Determine the [X, Y] coordinate at the center of the cell enclosing the given text.  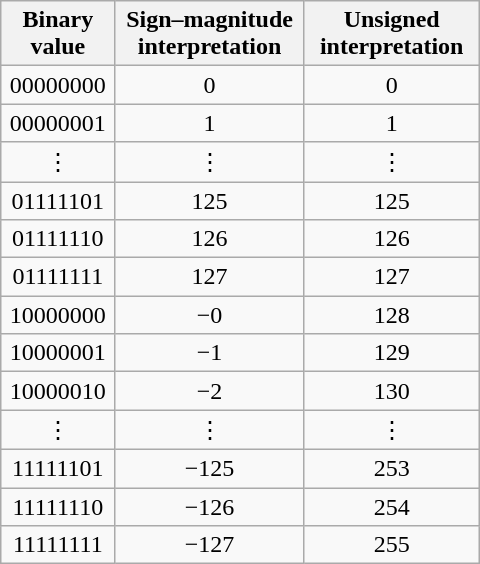
10000010 [58, 391]
128 [392, 315]
11111110 [58, 507]
00000000 [58, 85]
−0 [210, 315]
10000001 [58, 353]
255 [392, 545]
Binary value [58, 34]
Sign–magnitude interpretation [210, 34]
00000001 [58, 123]
253 [392, 468]
129 [392, 353]
254 [392, 507]
11111101 [58, 468]
01111110 [58, 239]
−125 [210, 468]
Unsigned interpretation [392, 34]
−1 [210, 353]
10000000 [58, 315]
−126 [210, 507]
−2 [210, 391]
−127 [210, 545]
01111111 [58, 277]
11111111 [58, 545]
130 [392, 391]
01111101 [58, 201]
